Scan for the cell matching the given text and deliver its (X, Y) coordinate at center. 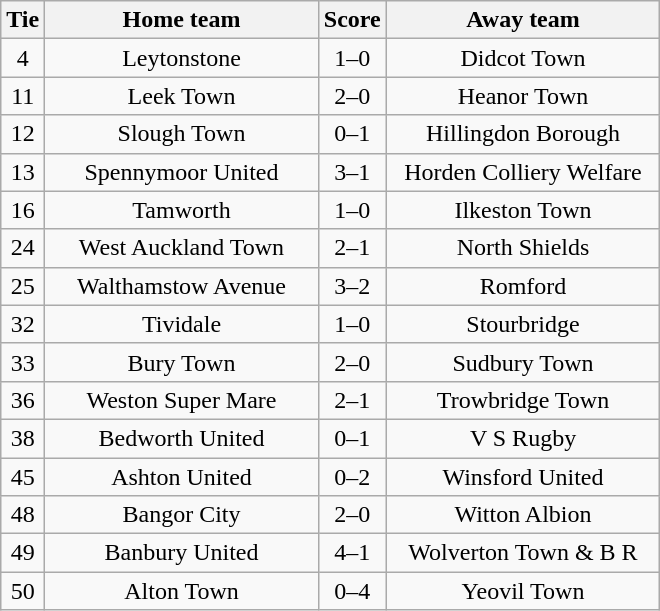
33 (23, 362)
Tividale (182, 324)
11 (23, 96)
Bedworth United (182, 438)
Alton Town (182, 591)
Bury Town (182, 362)
25 (23, 286)
32 (23, 324)
Banbury United (182, 553)
Score (352, 20)
Leek Town (182, 96)
0–4 (352, 591)
Ashton United (182, 477)
36 (23, 400)
Weston Super Mare (182, 400)
Ilkeston Town (523, 210)
Romford (523, 286)
West Auckland Town (182, 248)
24 (23, 248)
Tamworth (182, 210)
North Shields (523, 248)
48 (23, 515)
Slough Town (182, 134)
16 (23, 210)
12 (23, 134)
3–2 (352, 286)
Leytonstone (182, 58)
Horden Colliery Welfare (523, 172)
38 (23, 438)
Stourbridge (523, 324)
Sudbury Town (523, 362)
45 (23, 477)
Heanor Town (523, 96)
Hillingdon Borough (523, 134)
Yeovil Town (523, 591)
13 (23, 172)
3–1 (352, 172)
Tie (23, 20)
50 (23, 591)
Wolverton Town & B R (523, 553)
V S Rugby (523, 438)
49 (23, 553)
Walthamstow Avenue (182, 286)
Spennymoor United (182, 172)
Witton Albion (523, 515)
4 (23, 58)
Winsford United (523, 477)
Away team (523, 20)
0–2 (352, 477)
Didcot Town (523, 58)
Home team (182, 20)
Bangor City (182, 515)
4–1 (352, 553)
Trowbridge Town (523, 400)
